Find where the given text appears and provide that cell's center as [x, y] coordinate. 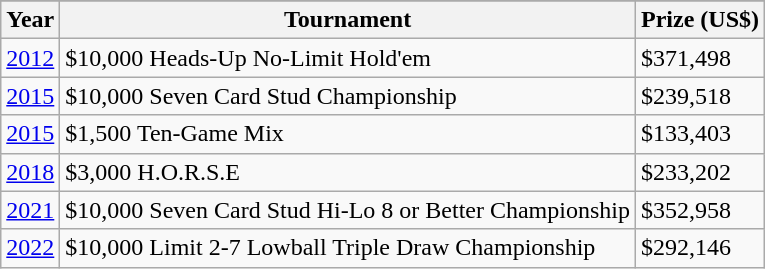
Year [30, 20]
2022 [30, 248]
$371,498 [700, 58]
$352,958 [700, 210]
$133,403 [700, 134]
$292,146 [700, 248]
2021 [30, 210]
$10,000 Seven Card Stud Championship [348, 96]
$239,518 [700, 96]
2018 [30, 172]
Prize (US$) [700, 20]
$10,000 Seven Card Stud Hi-Lo 8 or Better Championship [348, 210]
$10,000 Heads-Up No-Limit Hold'em [348, 58]
$3,000 H.O.R.S.E [348, 172]
$10,000 Limit 2-7 Lowball Triple Draw Championship [348, 248]
$233,202 [700, 172]
2012 [30, 58]
$1,500 Ten-Game Mix [348, 134]
Tournament [348, 20]
